Find where the given text appears and provide that cell's center as [x, y] coordinate. 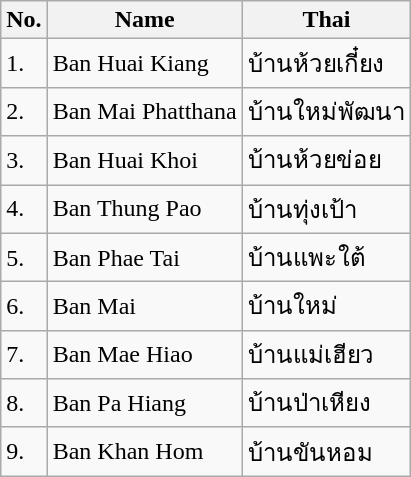
บ้านใหม่พัฒนา [326, 112]
บ้านขันหอม [326, 452]
1. [24, 64]
8. [24, 404]
บ้านใหม่ [326, 306]
Ban Pa Hiang [144, 404]
9. [24, 452]
2. [24, 112]
Ban Thung Pao [144, 208]
บ้านห้วยข่อย [326, 160]
บ้านป่าเหียง [326, 404]
บ้านทุ่งเป้า [326, 208]
Ban Phae Tai [144, 258]
4. [24, 208]
Thai [326, 20]
7. [24, 354]
บ้านแม่เฮียว [326, 354]
Ban Huai Khoi [144, 160]
Name [144, 20]
Ban Huai Kiang [144, 64]
Ban Mai [144, 306]
No. [24, 20]
Ban Khan Hom [144, 452]
6. [24, 306]
บ้านห้วยเกี๋ยง [326, 64]
Ban Mae Hiao [144, 354]
5. [24, 258]
บ้านแพะใต้ [326, 258]
Ban Mai Phatthana [144, 112]
3. [24, 160]
